Return the (X, Y) coordinate for the center point of the cell that contains the specified text.  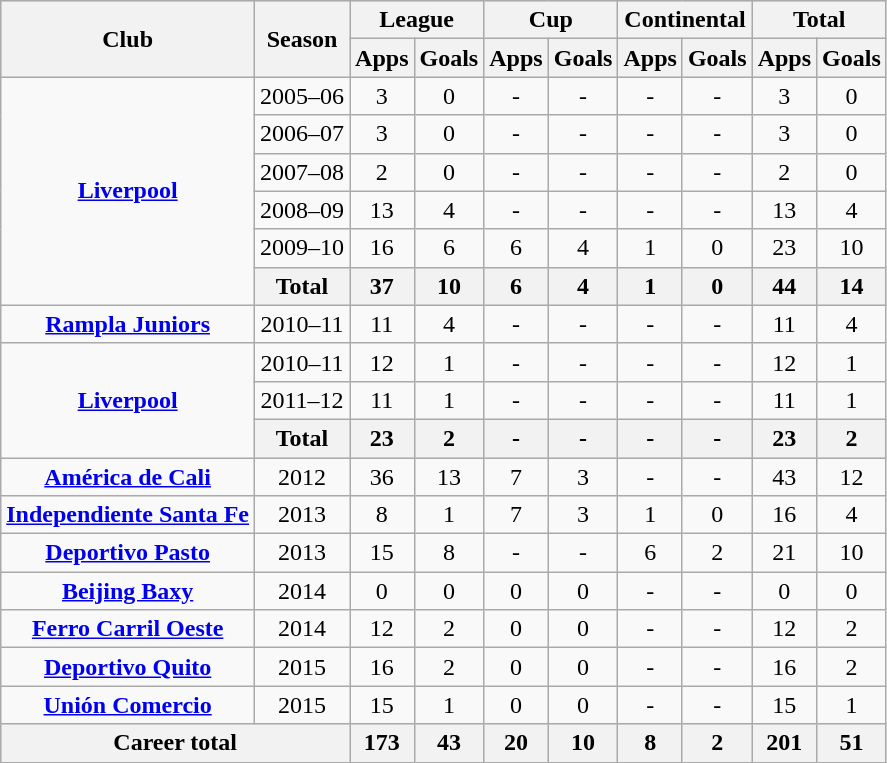
2009–10 (302, 248)
Continental (685, 20)
36 (382, 477)
2005–06 (302, 96)
Independiente Santa Fe (128, 515)
2011–12 (302, 400)
Unión Comercio (128, 705)
2006–07 (302, 134)
173 (382, 743)
14 (852, 286)
Career total (176, 743)
20 (516, 743)
Deportivo Pasto (128, 553)
Beijing Baxy (128, 591)
América de Cali (128, 477)
Ferro Carril Oeste (128, 629)
2008–09 (302, 210)
Club (128, 39)
201 (784, 743)
37 (382, 286)
44 (784, 286)
51 (852, 743)
League (417, 20)
Cup (551, 20)
Rampla Juniors (128, 324)
21 (784, 553)
Deportivo Quito (128, 667)
Season (302, 39)
2012 (302, 477)
2007–08 (302, 172)
